Return the [X, Y] coordinate for the center point of the cell that contains the specified text.  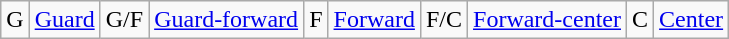
Guard [64, 20]
F [316, 20]
Forward [374, 20]
Center [692, 20]
C [640, 20]
G/F [124, 20]
F/C [444, 20]
Guard-forward [226, 20]
G [15, 20]
Forward-center [548, 20]
